Return the (x, y) coordinate for the center point of the cell that contains the specified text.  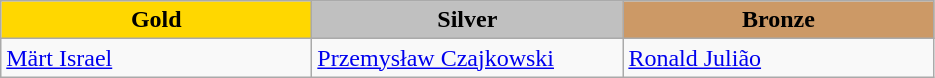
Ronald Julião (778, 58)
Gold (156, 20)
Silver (468, 20)
Przemysław Czajkowski (468, 58)
Bronze (778, 20)
Märt Israel (156, 58)
